Extract the [x, y] coordinate from the center of the cell holding the provided text.  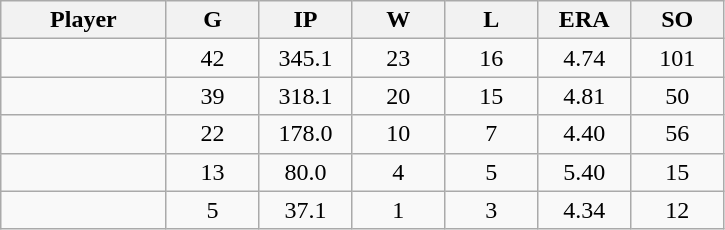
37.1 [306, 210]
5.40 [584, 172]
ERA [584, 20]
20 [398, 96]
3 [492, 210]
G [212, 20]
W [398, 20]
50 [678, 96]
318.1 [306, 96]
Player [84, 20]
101 [678, 58]
SO [678, 20]
1 [398, 210]
16 [492, 58]
23 [398, 58]
4 [398, 172]
178.0 [306, 134]
IP [306, 20]
22 [212, 134]
42 [212, 58]
56 [678, 134]
13 [212, 172]
4.34 [584, 210]
4.74 [584, 58]
12 [678, 210]
80.0 [306, 172]
L [492, 20]
4.81 [584, 96]
345.1 [306, 58]
10 [398, 134]
39 [212, 96]
4.40 [584, 134]
7 [492, 134]
